Return the [X, Y] coordinate for the center point of the cell that contains the specified text.  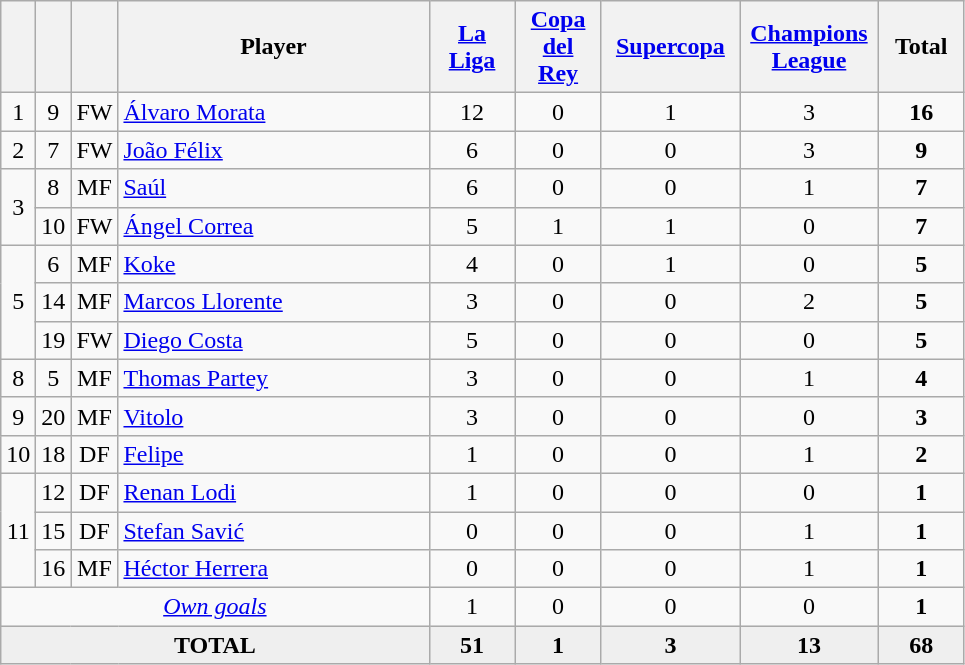
11 [18, 530]
Ángel Correa [274, 226]
Supercopa [670, 47]
13 [810, 645]
La Liga [472, 47]
18 [54, 454]
Total [921, 47]
Marcos Llorente [274, 302]
Own goals [215, 607]
Álvaro Morata [274, 112]
19 [54, 340]
68 [921, 645]
15 [54, 531]
Felipe [274, 454]
14 [54, 302]
TOTAL [215, 645]
Champions League [810, 47]
Diego Costa [274, 340]
Vitolo [274, 416]
Saúl [274, 188]
Player [274, 47]
João Félix [274, 150]
Thomas Partey [274, 378]
Stefan Savić [274, 531]
Héctor Herrera [274, 569]
Koke [274, 264]
Copa del Rey [558, 47]
51 [472, 645]
20 [54, 416]
Renan Lodi [274, 492]
